Search for the cell housing the specified text and yield its (x, y) center coordinate. 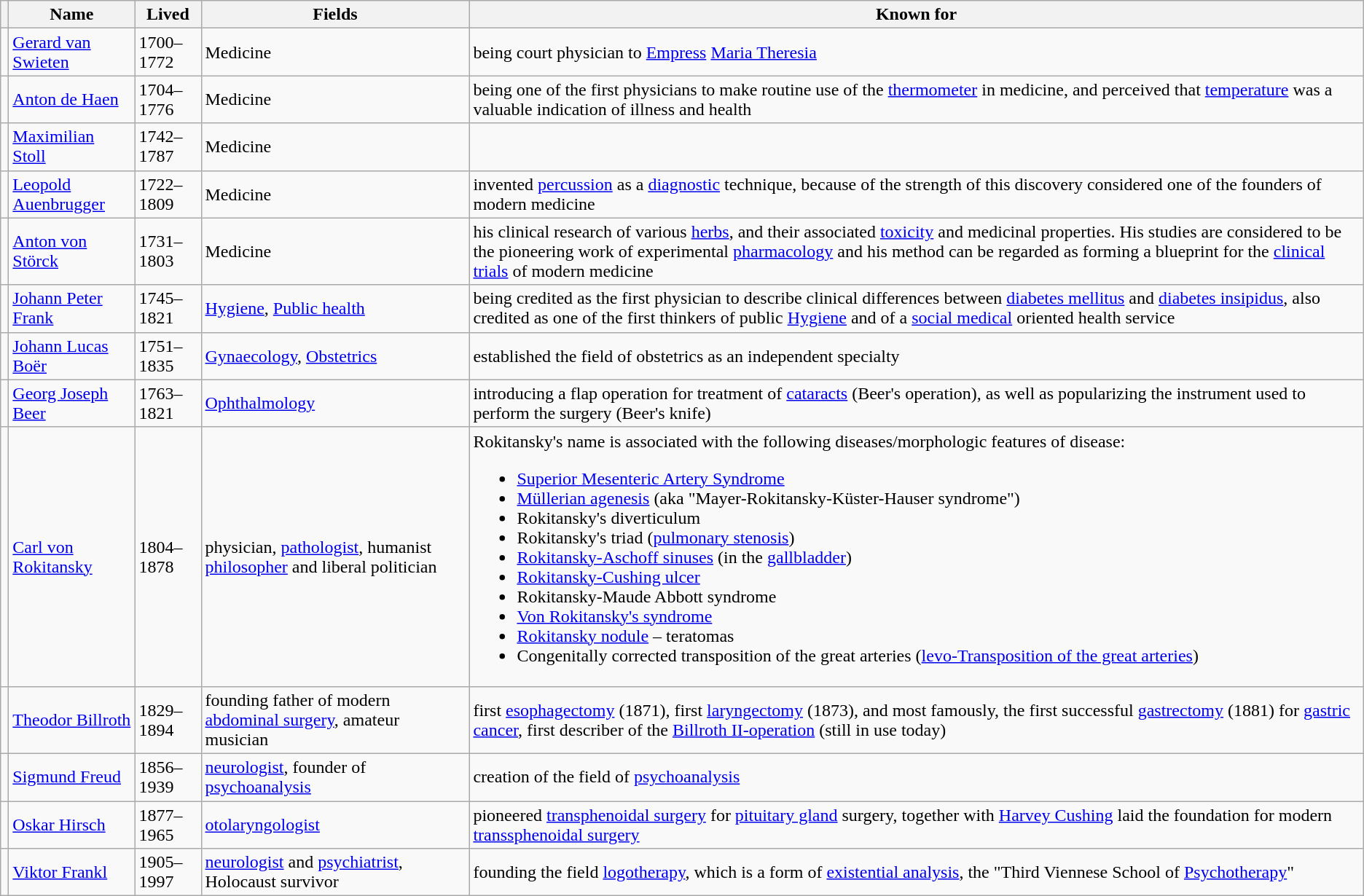
1751–1835 (168, 355)
Johann Peter Frank (71, 309)
1856–1939 (168, 777)
1905–1997 (168, 873)
founding the field logotherapy, which is a form of existential analysis, the "Third Viennese School of Psychotherapy" (917, 873)
1877–1965 (168, 825)
Fields (335, 15)
Sigmund Freud (71, 777)
Georg Joseph Beer (71, 404)
otolaryngologist (335, 825)
Anton de Haen (71, 99)
Ophthalmology (335, 404)
physician, pathologist, humanist philosopher and liberal politician (335, 557)
Theodor Billroth (71, 720)
Carl von Rokitansky (71, 557)
Oskar Hirsch (71, 825)
creation of the field of psychoanalysis (917, 777)
1742–1787 (168, 147)
1700–1772 (168, 52)
Name (71, 15)
1722–1809 (168, 194)
Known for (917, 15)
Anton von Störck (71, 251)
Johann Lucas Boër (71, 355)
1745–1821 (168, 309)
Maximilian Stoll (71, 147)
invented percussion as a diagnostic technique, because of the strength of this discovery considered one of the founders of modern medicine (917, 194)
1763–1821 (168, 404)
1731–1803 (168, 251)
founding father of modern abdominal surgery, amateur musician (335, 720)
Hygiene, Public health (335, 309)
Lived (168, 15)
1704–1776 (168, 99)
Gynaecology, Obstetrics (335, 355)
neurologist, founder of psychoanalysis (335, 777)
established the field of obstetrics as an independent specialty (917, 355)
Viktor Frankl (71, 873)
1829–1894 (168, 720)
Leopold Auenbrugger (71, 194)
neurologist and psychiatrist, Holocaust survivor (335, 873)
being court physician to Empress Maria Theresia (917, 52)
pioneered transphenoidal surgery for pituitary gland surgery, together with Harvey Cushing laid the foundation for modern transsphenoidal surgery (917, 825)
Gerard van Swieten (71, 52)
1804–1878 (168, 557)
